Determine the [x, y] coordinate at the center of the cell enclosing the given text.  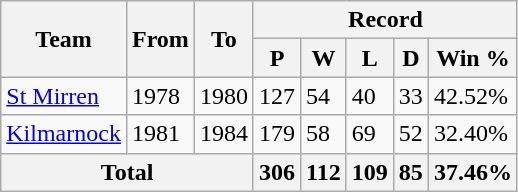
From [160, 39]
40 [370, 96]
32.40% [472, 134]
P [276, 58]
Record [385, 20]
Total [128, 172]
W [324, 58]
L [370, 58]
1984 [224, 134]
To [224, 39]
85 [410, 172]
Team [64, 39]
69 [370, 134]
179 [276, 134]
306 [276, 172]
1980 [224, 96]
127 [276, 96]
37.46% [472, 172]
Win % [472, 58]
33 [410, 96]
1981 [160, 134]
54 [324, 96]
109 [370, 172]
1978 [160, 96]
St Mirren [64, 96]
D [410, 58]
58 [324, 134]
52 [410, 134]
Kilmarnock [64, 134]
112 [324, 172]
42.52% [472, 96]
